Search for the cell housing the specified text and yield its (X, Y) center coordinate. 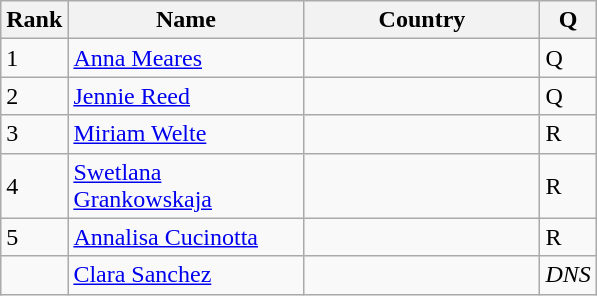
Swetlana Grankowskaja (186, 186)
Country (422, 20)
Miriam Welte (186, 134)
4 (34, 186)
1 (34, 58)
Anna Meares (186, 58)
2 (34, 96)
Rank (34, 20)
5 (34, 237)
Annalisa Cucinotta (186, 237)
Clara Sanchez (186, 275)
DNS (568, 275)
Name (186, 20)
Jennie Reed (186, 96)
3 (34, 134)
